Return the (X, Y) coordinate for the center point of the cell that contains the specified text.  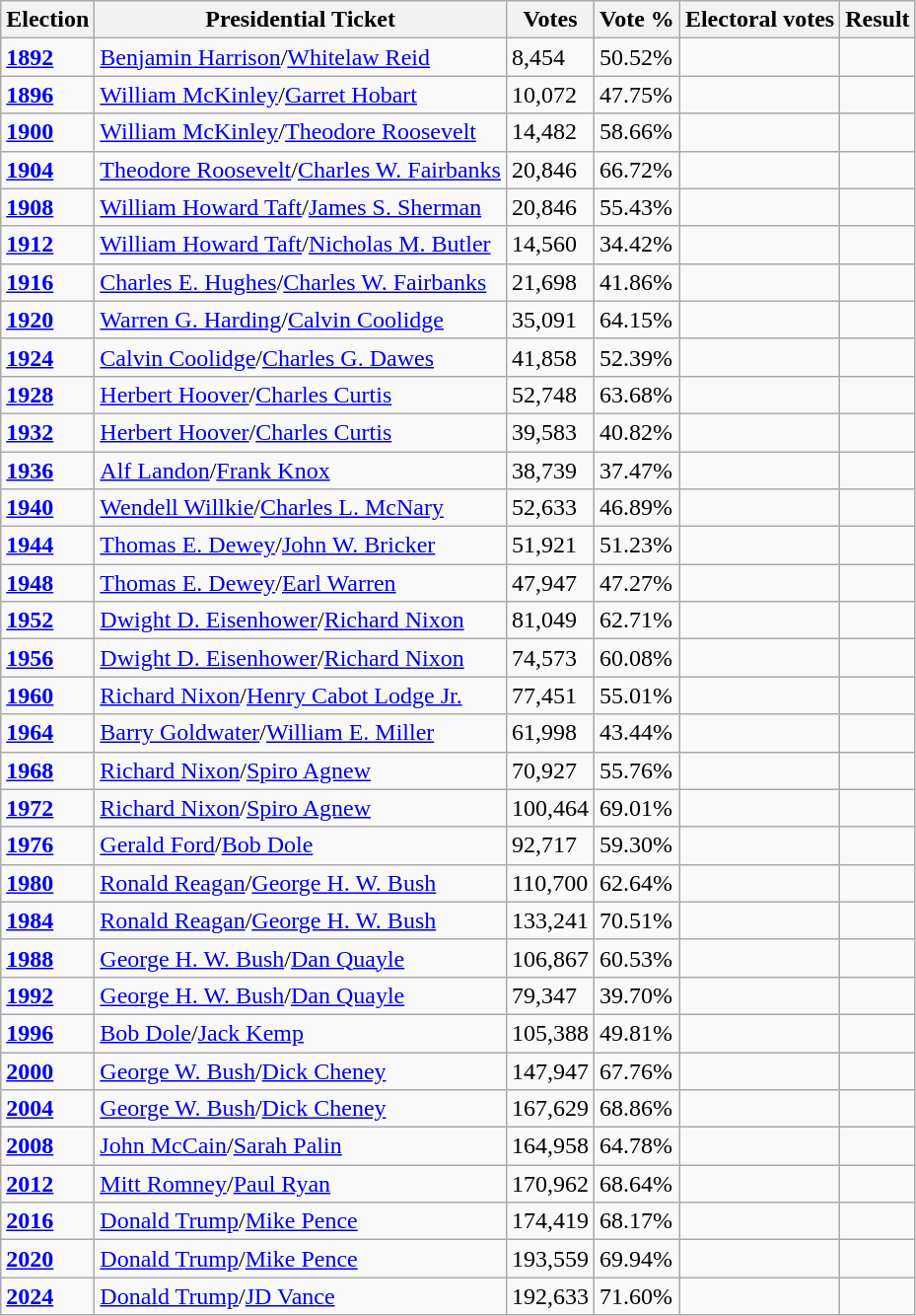
192,633 (550, 1296)
1992 (47, 995)
133,241 (550, 920)
70.51% (637, 920)
170,962 (550, 1184)
79,347 (550, 995)
Barry Goldwater/William E. Miller (301, 733)
William McKinley/Garret Hobart (301, 95)
1984 (47, 920)
14,560 (550, 245)
1928 (47, 395)
William Howard Taft/James S. Sherman (301, 207)
70,927 (550, 770)
John McCain/Sarah Palin (301, 1146)
Alf Landon/Frank Knox (301, 471)
66.72% (637, 170)
35,091 (550, 320)
51,921 (550, 546)
68.86% (637, 1109)
1892 (47, 57)
34.42% (637, 245)
2024 (47, 1296)
60.08% (637, 658)
1976 (47, 845)
1916 (47, 282)
52,748 (550, 395)
Thomas E. Dewey/John W. Bricker (301, 546)
2012 (47, 1184)
63.68% (637, 395)
10,072 (550, 95)
Mitt Romney/Paul Ryan (301, 1184)
37.47% (637, 471)
1896 (47, 95)
41,858 (550, 357)
100,464 (550, 808)
106,867 (550, 958)
1936 (47, 471)
58.66% (637, 132)
1952 (47, 621)
2008 (47, 1146)
61,998 (550, 733)
60.53% (637, 958)
1940 (47, 508)
William Howard Taft/Nicholas M. Butler (301, 245)
55.76% (637, 770)
8,454 (550, 57)
1964 (47, 733)
68.64% (637, 1184)
38,739 (550, 471)
50.52% (637, 57)
47,947 (550, 583)
Theodore Roosevelt/Charles W. Fairbanks (301, 170)
52.39% (637, 357)
1948 (47, 583)
2004 (47, 1109)
Vote % (637, 20)
Wendell Willkie/Charles L. McNary (301, 508)
William McKinley/Theodore Roosevelt (301, 132)
147,947 (550, 1070)
92,717 (550, 845)
67.76% (637, 1070)
59.30% (637, 845)
62.64% (637, 883)
71.60% (637, 1296)
Gerald Ford/Bob Dole (301, 845)
40.82% (637, 432)
1988 (47, 958)
164,958 (550, 1146)
105,388 (550, 1033)
Warren G. Harding/Calvin Coolidge (301, 320)
1900 (47, 132)
41.86% (637, 282)
2016 (47, 1221)
Calvin Coolidge/Charles G. Dawes (301, 357)
68.17% (637, 1221)
1996 (47, 1033)
Result (878, 20)
74,573 (550, 658)
1908 (47, 207)
64.78% (637, 1146)
55.43% (637, 207)
Electoral votes (759, 20)
167,629 (550, 1109)
1912 (47, 245)
39.70% (637, 995)
Bob Dole/Jack Kemp (301, 1033)
Votes (550, 20)
193,559 (550, 1259)
174,419 (550, 1221)
Charles E. Hughes/Charles W. Fairbanks (301, 282)
62.71% (637, 621)
47.75% (637, 95)
69.94% (637, 1259)
55.01% (637, 695)
52,633 (550, 508)
64.15% (637, 320)
14,482 (550, 132)
2000 (47, 1070)
Benjamin Harrison/Whitelaw Reid (301, 57)
77,451 (550, 695)
Election (47, 20)
1932 (47, 432)
Donald Trump/JD Vance (301, 1296)
1972 (47, 808)
39,583 (550, 432)
Presidential Ticket (301, 20)
1904 (47, 170)
49.81% (637, 1033)
46.89% (637, 508)
1968 (47, 770)
Richard Nixon/Henry Cabot Lodge Jr. (301, 695)
1980 (47, 883)
47.27% (637, 583)
2020 (47, 1259)
43.44% (637, 733)
1956 (47, 658)
21,698 (550, 282)
69.01% (637, 808)
1944 (47, 546)
51.23% (637, 546)
1960 (47, 695)
81,049 (550, 621)
110,700 (550, 883)
1924 (47, 357)
1920 (47, 320)
Thomas E. Dewey/Earl Warren (301, 583)
